Determine the (x, y) coordinate at the center of the cell enclosing the given text.  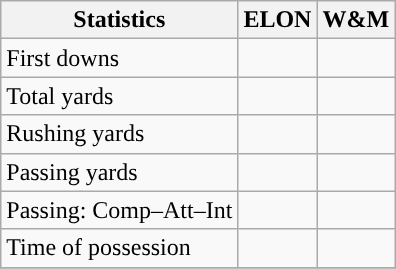
Passing yards (120, 172)
Total yards (120, 96)
First downs (120, 58)
Rushing yards (120, 134)
Statistics (120, 20)
W&M (356, 20)
Passing: Comp–Att–Int (120, 210)
ELON (278, 20)
Time of possession (120, 248)
